Pinpoint the cell where the given text exists, returning its [X, Y] midpoint coordinate. 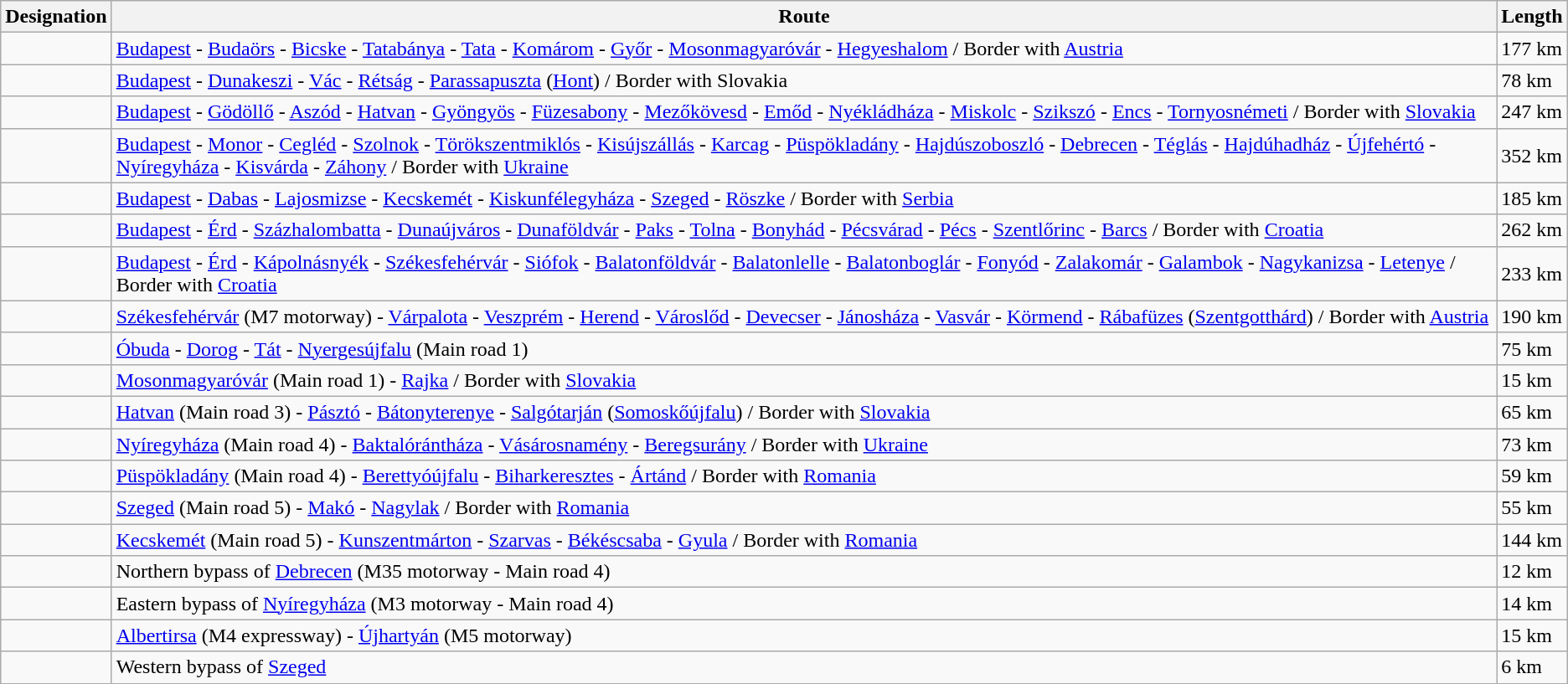
Budapest - Dunakeszi - Vác - Rétság - Parassapuszta (Hont) / Border with Slovakia [804, 80]
Budapest - Érd - Százhalombatta - Dunaújváros - Dunaföldvár - Paks - Tolna - Bonyhád - Pécsvárad - Pécs - Szentlőrinc - Barcs / Border with Croatia [804, 230]
Length [1532, 17]
Szeged (Main road 5) - Makó - Nagylak / Border with Romania [804, 508]
Budapest - Budaörs - Bicske - Tatabánya - Tata - Komárom - Győr - Mosonmagyaróvár - Hegyeshalom / Border with Austria [804, 49]
Mosonmagyaróvár (Main road 1) - Rajka / Border with Slovakia [804, 380]
Hatvan (Main road 3) - Pásztó - Bátonyterenye - Salgótarján (Somoskőújfalu) / Border with Slovakia [804, 412]
233 km [1532, 273]
14 km [1532, 604]
73 km [1532, 445]
177 km [1532, 49]
6 km [1532, 667]
247 km [1532, 112]
Budapest - Dabas - Lajosmizse - Kecskemét - Kiskunfélegyháza - Szeged - Röszke / Border with Serbia [804, 198]
Kecskemét (Main road 5) - Kunszentmárton - Szarvas - Békéscsaba - Gyula / Border with Romania [804, 540]
Eastern bypass of Nyíregyháza (M3 motorway - Main road 4) [804, 604]
55 km [1532, 508]
Western bypass of Szeged [804, 667]
65 km [1532, 412]
Óbuda - Dorog - Tát - Nyergesújfalu (Main road 1) [804, 348]
12 km [1532, 572]
Püspökladány (Main road 4) - Berettyóújfalu - Biharkeresztes - Ártánd / Border with Romania [804, 476]
75 km [1532, 348]
352 km [1532, 156]
59 km [1532, 476]
190 km [1532, 316]
Designation [56, 17]
Albertirsa (M4 expressway) - Újhartyán (M5 motorway) [804, 635]
144 km [1532, 540]
Route [804, 17]
78 km [1532, 80]
Nyíregyháza (Main road 4) - Baktalórántháza - Vásárosnamény - Beregsurány / Border with Ukraine [804, 445]
Northern bypass of Debrecen (M35 motorway - Main road 4) [804, 572]
185 km [1532, 198]
262 km [1532, 230]
